Scan for the cell matching the given text and deliver its [x, y] coordinate at center. 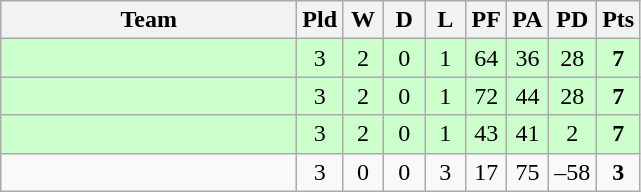
PA [528, 20]
17 [486, 172]
W [364, 20]
Pts [618, 20]
36 [528, 58]
43 [486, 134]
PD [572, 20]
–58 [572, 172]
72 [486, 96]
44 [528, 96]
L [446, 20]
Pld [320, 20]
D [404, 20]
41 [528, 134]
PF [486, 20]
64 [486, 58]
Team [149, 20]
75 [528, 172]
